Pinpoint the cell where the given text exists, returning its (x, y) midpoint coordinate. 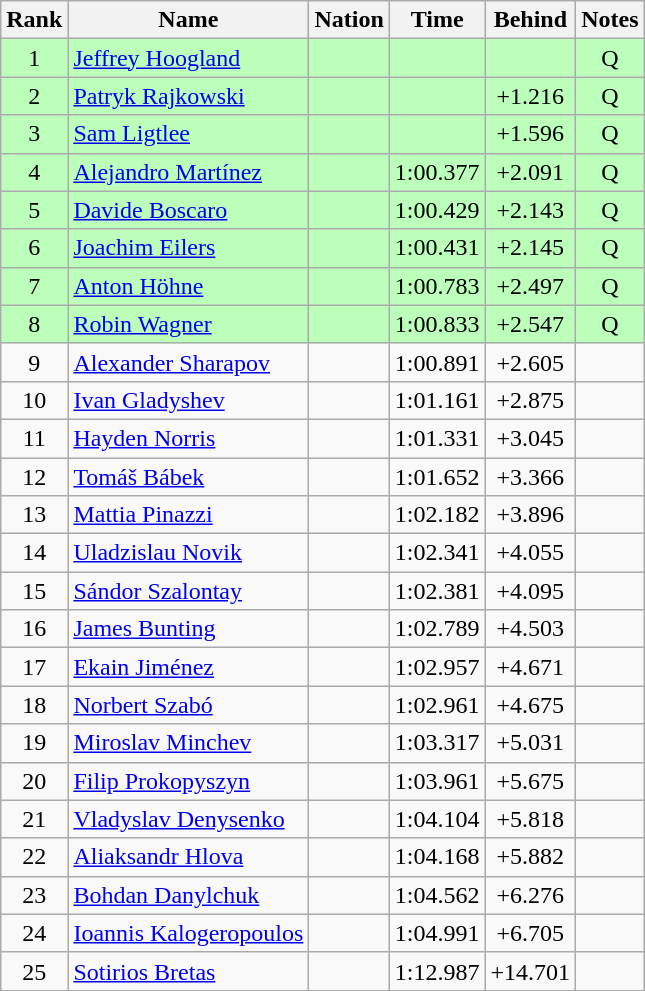
+2.547 (530, 324)
Alejandro Martínez (188, 172)
+2.875 (530, 400)
1:02.341 (437, 553)
3 (34, 134)
+3.896 (530, 515)
6 (34, 248)
22 (34, 857)
+1.596 (530, 134)
Filip Prokopyszyn (188, 781)
20 (34, 781)
1:02.789 (437, 629)
1:01.161 (437, 400)
+5.031 (530, 743)
2 (34, 96)
+1.216 (530, 96)
21 (34, 819)
+6.705 (530, 933)
17 (34, 667)
Miroslav Minchev (188, 743)
1:02.957 (437, 667)
Aliaksandr Hlova (188, 857)
4 (34, 172)
Patryk Rajkowski (188, 96)
Norbert Szabó (188, 705)
+5.818 (530, 819)
24 (34, 933)
12 (34, 477)
16 (34, 629)
Ivan Gladyshev (188, 400)
25 (34, 971)
1:12.987 (437, 971)
1:03.317 (437, 743)
+4.675 (530, 705)
1:00.783 (437, 286)
1:00.429 (437, 210)
Robin Wagner (188, 324)
+5.882 (530, 857)
+4.503 (530, 629)
Davide Boscaro (188, 210)
1:00.377 (437, 172)
1:04.991 (437, 933)
Ioannis Kalogeropoulos (188, 933)
Ekain Jiménez (188, 667)
1:04.168 (437, 857)
Name (188, 20)
Sotirios Bretas (188, 971)
Alexander Sharapov (188, 362)
Jeffrey Hoogland (188, 58)
15 (34, 591)
1:02.381 (437, 591)
1:01.652 (437, 477)
1:04.562 (437, 895)
1:01.331 (437, 438)
23 (34, 895)
Joachim Eilers (188, 248)
18 (34, 705)
James Bunting (188, 629)
7 (34, 286)
1:04.104 (437, 819)
Behind (530, 20)
Hayden Norris (188, 438)
Rank (34, 20)
Sándor Szalontay (188, 591)
1:00.833 (437, 324)
8 (34, 324)
Notes (610, 20)
11 (34, 438)
1:03.961 (437, 781)
Tomáš Bábek (188, 477)
5 (34, 210)
Uladzislau Novik (188, 553)
+5.675 (530, 781)
+2.143 (530, 210)
Mattia Pinazzi (188, 515)
+4.055 (530, 553)
+4.671 (530, 667)
+2.605 (530, 362)
Anton Höhne (188, 286)
+6.276 (530, 895)
+3.045 (530, 438)
19 (34, 743)
Bohdan Danylchuk (188, 895)
1 (34, 58)
Time (437, 20)
+2.091 (530, 172)
Sam Ligtlee (188, 134)
+4.095 (530, 591)
1:00.431 (437, 248)
+2.145 (530, 248)
+14.701 (530, 971)
10 (34, 400)
14 (34, 553)
+2.497 (530, 286)
1:00.891 (437, 362)
13 (34, 515)
+3.366 (530, 477)
1:02.182 (437, 515)
Vladyslav Denysenko (188, 819)
Nation (349, 20)
9 (34, 362)
1:02.961 (437, 705)
